Search for the cell housing the specified text and yield its [x, y] center coordinate. 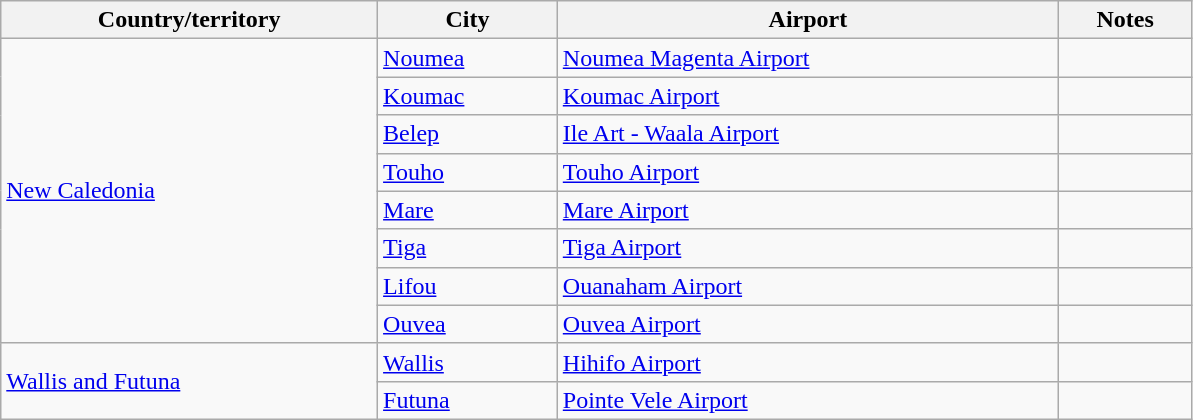
Pointe Vele Airport [808, 400]
Hihifo Airport [808, 362]
Wallis [468, 362]
City [468, 20]
Notes [1126, 20]
Belep [468, 134]
Wallis and Futuna [190, 381]
Touho Airport [808, 172]
Futuna [468, 400]
New Caledonia [190, 191]
Tiga Airport [808, 248]
Mare Airport [808, 210]
Koumac [468, 96]
Koumac Airport [808, 96]
Country/territory [190, 20]
Noumea [468, 58]
Noumea Magenta Airport [808, 58]
Airport [808, 20]
Touho [468, 172]
Ouanaham Airport [808, 286]
Ouvea [468, 324]
Tiga [468, 248]
Lifou [468, 286]
Ouvea Airport [808, 324]
Mare [468, 210]
Ile Art - Waala Airport [808, 134]
